Identify which cell holds the provided text, then report its [X, Y] central coordinate. 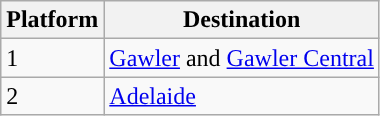
Platform [52, 20]
Destination [242, 20]
1 [52, 58]
Gawler and Gawler Central [242, 58]
2 [52, 96]
Adelaide [242, 96]
